Locate the cell with the specified text and output its [x, y] center coordinate. 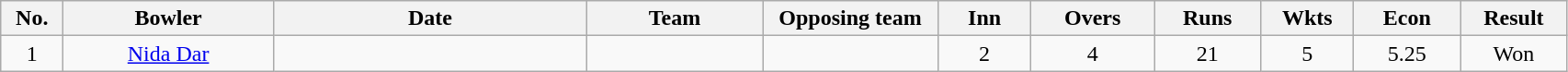
Opposing team [851, 18]
No. [32, 18]
Nida Dar [169, 54]
Inn [985, 18]
2 [985, 54]
5.25 [1407, 54]
Wkts [1307, 18]
Bowler [169, 18]
Runs [1208, 18]
Won [1514, 54]
Overs [1093, 18]
Econ [1407, 18]
1 [32, 54]
21 [1208, 54]
4 [1093, 54]
5 [1307, 54]
Result [1514, 18]
Team [675, 18]
Date [430, 18]
